Determine the (X, Y) coordinate at the center of the cell enclosing the given text.  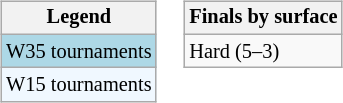
W15 tournaments (78, 85)
W35 tournaments (78, 51)
Finals by surface (263, 18)
Hard (5–3) (263, 51)
Legend (78, 18)
